Capture the cell that displays the provided text and extract its [X, Y] central coordinate. 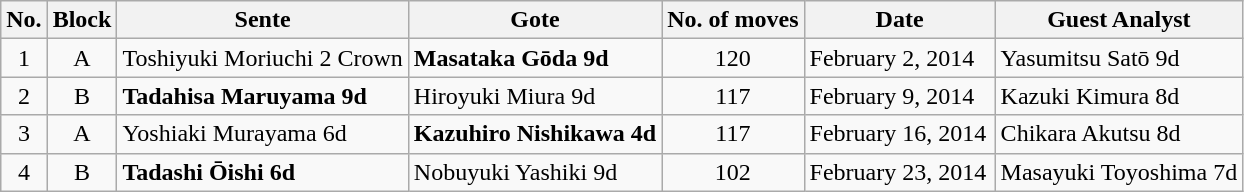
Yoshiaki Murayama 6d [262, 134]
102 [733, 172]
Yasumitsu Satō 9d [1119, 58]
120 [733, 58]
Block [82, 20]
Nobuyuki Yashiki 9d [534, 172]
1 [24, 58]
Gote [534, 20]
Date [900, 20]
Guest Analyst [1119, 20]
Kazuhiro Nishikawa 4d [534, 134]
Toshiyuki Moriuchi 2 Crown [262, 58]
February 9, 2014 [900, 96]
Tadashi Ōishi 6d [262, 172]
Hiroyuki Miura 9d [534, 96]
2 [24, 96]
Kazuki Kimura 8d [1119, 96]
Masataka Gōda 9d [534, 58]
Tadahisa Maruyama 9d [262, 96]
February 16, 2014 [900, 134]
February 2, 2014 [900, 58]
Chikara Akutsu 8d [1119, 134]
No. [24, 20]
4 [24, 172]
No. of moves [733, 20]
Sente [262, 20]
3 [24, 134]
February 23, 2014 [900, 172]
Masayuki Toyoshima 7d [1119, 172]
